Output the (X, Y) coordinate of the center of the cell containing the given text.  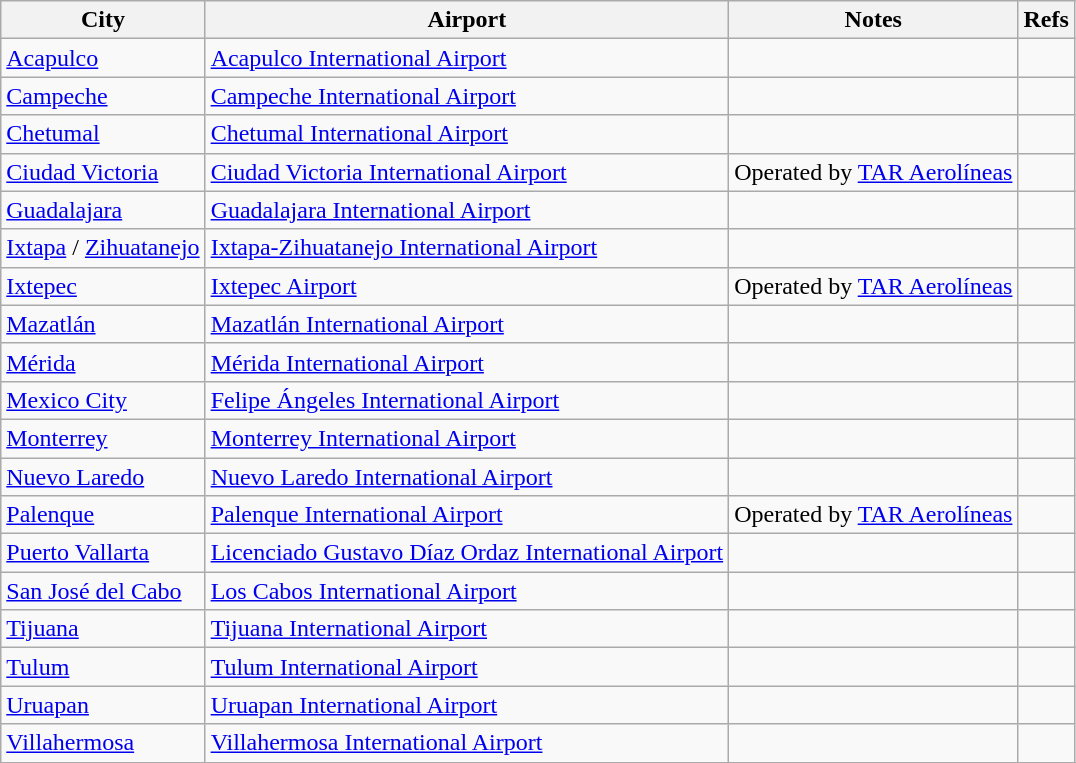
City (103, 20)
Campeche (103, 96)
Tijuana (103, 629)
Uruapan (103, 705)
Acapulco International Airport (467, 58)
Acapulco (103, 58)
Nuevo Laredo (103, 477)
Tulum International Airport (467, 667)
Ixtapa / Zihuatanejo (103, 248)
Mexico City (103, 400)
Licenciado Gustavo Díaz Ordaz International Airport (467, 553)
Ixtapa-Zihuatanejo International Airport (467, 248)
Mérida International Airport (467, 362)
Ciudad Victoria International Airport (467, 172)
Refs (1046, 20)
Monterrey International Airport (467, 438)
Mazatlán International Airport (467, 324)
Felipe Ángeles International Airport (467, 400)
Mérida (103, 362)
Monterrey (103, 438)
Villahermosa (103, 743)
Notes (874, 20)
Tijuana International Airport (467, 629)
Ixtepec (103, 286)
Guadalajara (103, 210)
Puerto Vallarta (103, 553)
Ixtepec Airport (467, 286)
Los Cabos International Airport (467, 591)
Ciudad Victoria (103, 172)
Campeche International Airport (467, 96)
Chetumal (103, 134)
Guadalajara International Airport (467, 210)
Uruapan International Airport (467, 705)
Mazatlán (103, 324)
Villahermosa International Airport (467, 743)
Nuevo Laredo International Airport (467, 477)
Palenque (103, 515)
San José del Cabo (103, 591)
Chetumal International Airport (467, 134)
Palenque International Airport (467, 515)
Airport (467, 20)
Tulum (103, 667)
